Capture the cell that displays the provided text and extract its [X, Y] central coordinate. 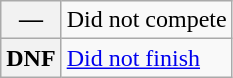
DNF [31, 58]
Did not compete [146, 20]
— [31, 20]
Did not finish [146, 58]
